Return the (X, Y) coordinate for the center point of the cell that contains the specified text.  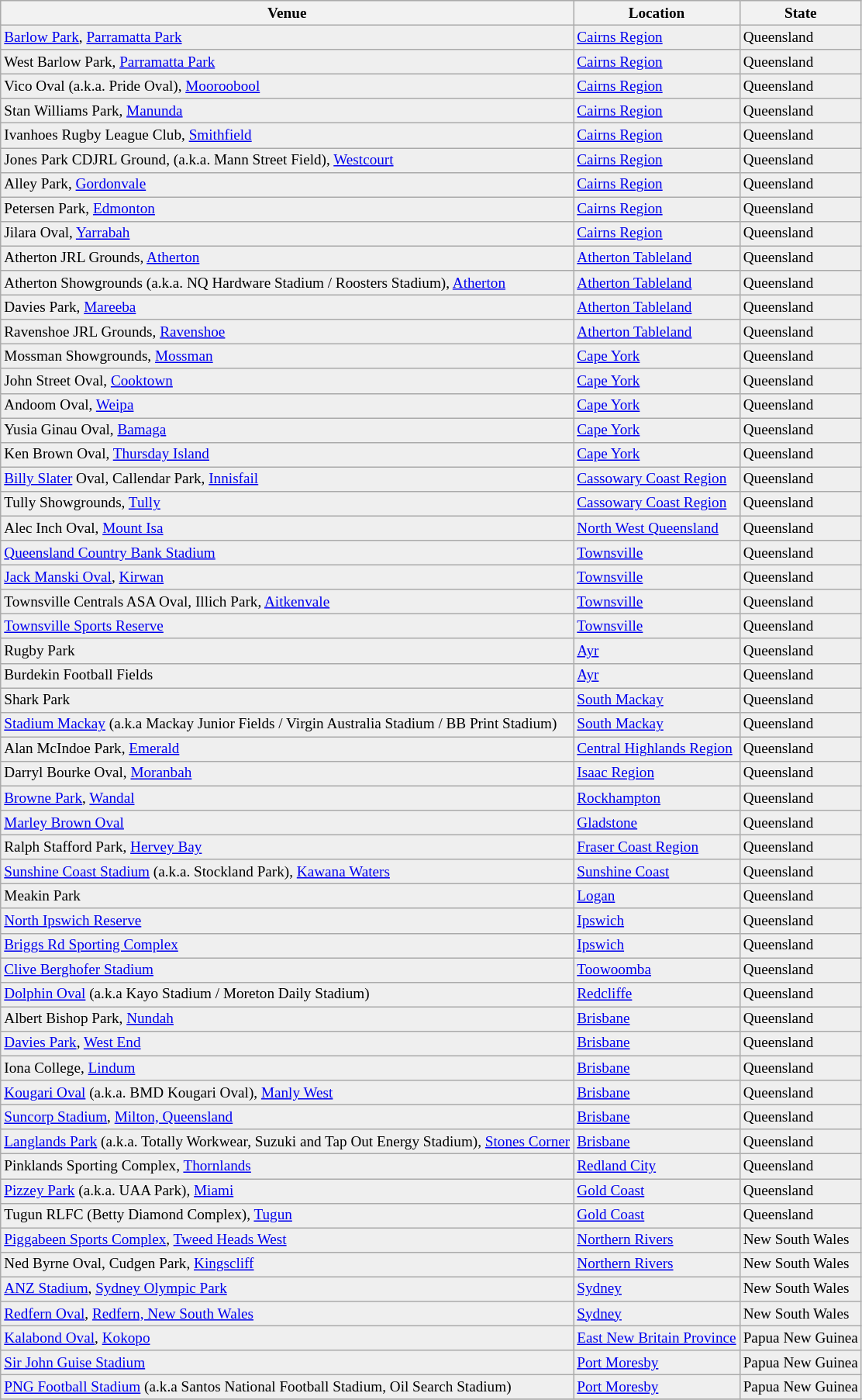
Central Highlands Region (657, 749)
Jilara Oval, Yarrabah (287, 233)
Ken Brown Oval, Thursday Island (287, 455)
Townsville Centrals ASA Oval, Illich Park, Aitkenvale (287, 602)
John Street Oval, Cooktown (287, 381)
Alley Park, Gordonvale (287, 185)
Redfern Oval, Redfern, New South Wales (287, 1314)
State (800, 13)
Langlands Park (a.k.a. Totally Workwear, Suzuki and Tap Out Energy Stadium), Stones Corner (287, 1142)
Toowoomba (657, 970)
Rockhampton (657, 798)
ANZ Stadium, Sydney Olympic Park (287, 1289)
Shark Park (287, 700)
Atherton Showgrounds (a.k.a. NQ Hardware Stadium / Roosters Stadium), Atherton (287, 283)
Townsville Sports Reserve (287, 627)
West Barlow Park, Parramatta Park (287, 62)
PNG Football Stadium (a.k.a Santos National Football Stadium, Oil Search Stadium) (287, 1387)
Pizzey Park (a.k.a. UAA Park), Miami (287, 1191)
Sunshine Coast (657, 872)
Marley Brown Oval (287, 823)
Tully Showgrounds, Tully (287, 503)
Fraser Coast Region (657, 847)
Redcliffe (657, 994)
Gladstone (657, 823)
Ralph Stafford Park, Hervey Bay (287, 847)
Redland City (657, 1167)
Location (657, 13)
North Ipswich Reserve (287, 921)
Jack Manski Oval, Kirwan (287, 577)
Dolphin Oval (a.k.a Kayo Stadium / Moreton Daily Stadium) (287, 994)
Kalabond Oval, Kokopo (287, 1338)
Burdekin Football Fields (287, 676)
Ned Byrne Oval, Cudgen Park, Kingscliff (287, 1264)
Albert Bishop Park, Nundah (287, 1019)
Kougari Oval (a.k.a. BMD Kougari Oval), Manly West (287, 1093)
Iona College, Lindum (287, 1068)
Ivanhoes Rugby League Club, Smithfield (287, 136)
Stadium Mackay (a.k.a Mackay Junior Fields / Virgin Australia Stadium / BB Print Stadium) (287, 724)
Piggabeen Sports Complex, Tweed Heads West (287, 1240)
Queensland Country Bank Stadium (287, 553)
Yusia Ginau Oval, Bamaga (287, 430)
Atherton JRL Grounds, Atherton (287, 258)
Vico Oval (a.k.a. Pride Oval), Mooroobool (287, 86)
Mossman Showgrounds, Mossman (287, 357)
Jones Park CDJRL Ground, (a.k.a. Mann Street Field), Westcourt (287, 160)
Isaac Region (657, 773)
Ravenshoe JRL Grounds, Ravenshoe (287, 332)
Clive Berghofer Stadium (287, 970)
Tugun RLFC (Betty Diamond Complex), Tugun (287, 1215)
Sir John Guise Stadium (287, 1363)
Meakin Park (287, 897)
Logan (657, 897)
Suncorp Stadium, Milton, Queensland (287, 1117)
Sunshine Coast Stadium (a.k.a. Stockland Park), Kawana Waters (287, 872)
Billy Slater Oval, Callendar Park, Innisfail (287, 479)
Browne Park, Wandal (287, 798)
East New Britain Province (657, 1338)
Davies Park, West End (287, 1043)
Barlow Park, Parramatta Park (287, 37)
Davies Park, Mareeba (287, 307)
Darryl Bourke Oval, Moranbah (287, 773)
Petersen Park, Edmonton (287, 209)
Alan McIndoe Park, Emerald (287, 749)
North West Queensland (657, 528)
Andoom Oval, Weipa (287, 406)
Briggs Rd Sporting Complex (287, 945)
Alec Inch Oval, Mount Isa (287, 528)
Stan Williams Park, Manunda (287, 111)
Pinklands Sporting Complex, Thornlands (287, 1167)
Rugby Park (287, 651)
Venue (287, 13)
